Output the (X, Y) coordinate of the center of the cell containing the given text.  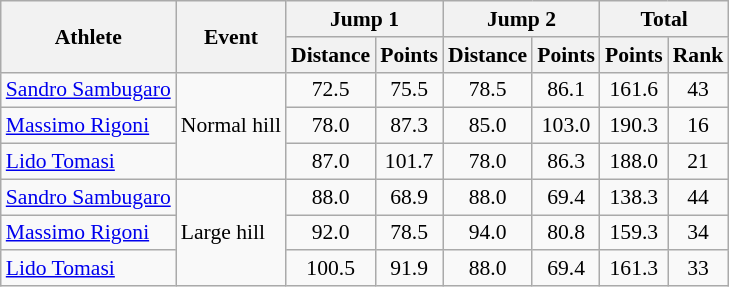
44 (698, 197)
91.9 (409, 269)
92.0 (330, 233)
138.3 (634, 197)
100.5 (330, 269)
Event (231, 36)
80.8 (566, 233)
86.3 (566, 162)
85.0 (488, 126)
68.9 (409, 197)
34 (698, 233)
161.3 (634, 269)
190.3 (634, 126)
16 (698, 126)
Jump 1 (364, 19)
188.0 (634, 162)
87.0 (330, 162)
86.1 (566, 90)
87.3 (409, 126)
161.6 (634, 90)
101.7 (409, 162)
Jump 2 (522, 19)
Rank (698, 55)
Normal hill (231, 126)
75.5 (409, 90)
Large hill (231, 232)
Athlete (88, 36)
33 (698, 269)
Total (664, 19)
159.3 (634, 233)
72.5 (330, 90)
103.0 (566, 126)
43 (698, 90)
94.0 (488, 233)
21 (698, 162)
